Extract the (x, y) coordinate from the center of the cell holding the provided text.  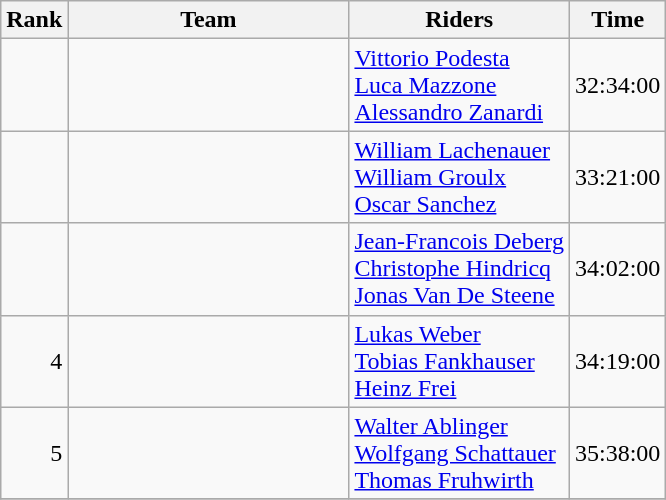
Walter AblingerWolfgang SchattauerThomas Fruhwirth (460, 453)
Time (617, 20)
34:19:00 (617, 361)
34:02:00 (617, 269)
32:34:00 (617, 85)
William LachenauerWilliam GroulxOscar Sanchez (460, 177)
35:38:00 (617, 453)
5 (34, 453)
Rank (34, 20)
Team (208, 20)
4 (34, 361)
Jean-Francois DebergChristophe HindricqJonas Van De Steene (460, 269)
Riders (460, 20)
33:21:00 (617, 177)
Vittorio PodestaLuca MazzoneAlessandro Zanardi (460, 85)
Lukas WeberTobias FankhauserHeinz Frei (460, 361)
